Determine the [x, y] coordinate at the center of the cell enclosing the given text.  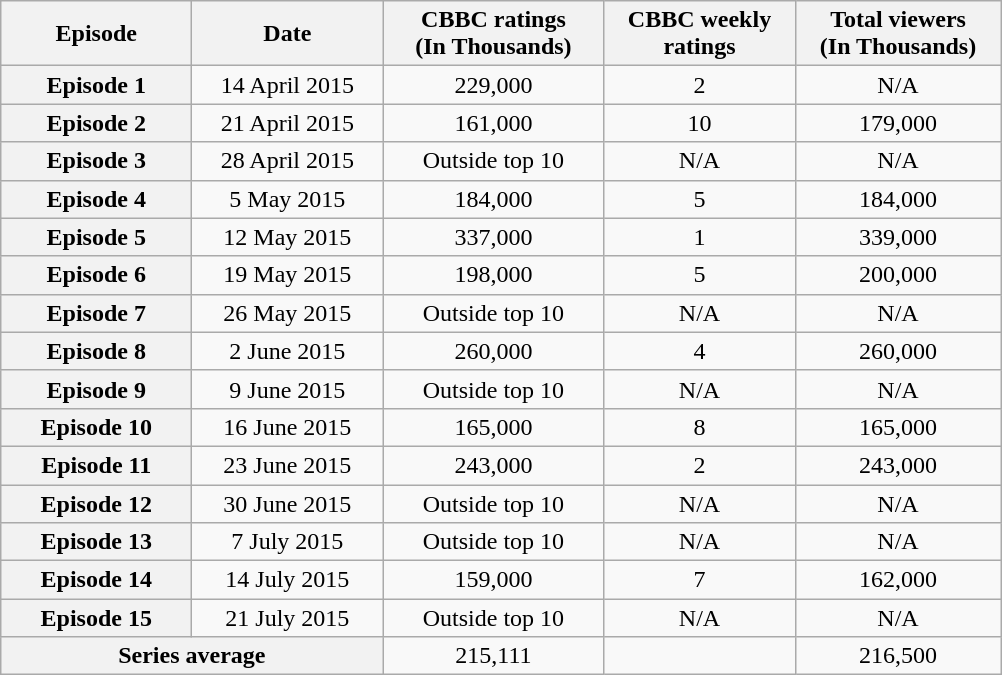
162,000 [898, 580]
26 May 2015 [288, 313]
339,000 [898, 237]
Series average [192, 656]
CBBC weekly ratings [700, 34]
21 April 2015 [288, 123]
23 June 2015 [288, 465]
161,000 [494, 123]
Episode 10 [96, 427]
Episode 9 [96, 389]
Episode 11 [96, 465]
229,000 [494, 85]
337,000 [494, 237]
Total viewers(In Thousands) [898, 34]
19 May 2015 [288, 275]
10 [700, 123]
Episode 15 [96, 618]
Episode 12 [96, 503]
Date [288, 34]
216,500 [898, 656]
Episode 8 [96, 351]
8 [700, 427]
12 May 2015 [288, 237]
Episode [96, 34]
9 June 2015 [288, 389]
Episode 14 [96, 580]
200,000 [898, 275]
215,111 [494, 656]
Episode 1 [96, 85]
5 May 2015 [288, 199]
CBBC ratings(In Thousands) [494, 34]
Episode 13 [96, 542]
Episode 3 [96, 161]
14 July 2015 [288, 580]
7 July 2015 [288, 542]
16 June 2015 [288, 427]
21 July 2015 [288, 618]
Episode 5 [96, 237]
Episode 6 [96, 275]
4 [700, 351]
2 June 2015 [288, 351]
30 June 2015 [288, 503]
7 [700, 580]
159,000 [494, 580]
1 [700, 237]
Episode 4 [96, 199]
Episode 7 [96, 313]
28 April 2015 [288, 161]
Episode 2 [96, 123]
179,000 [898, 123]
198,000 [494, 275]
14 April 2015 [288, 85]
